Extract the [x, y] coordinate from the center of the cell holding the provided text.  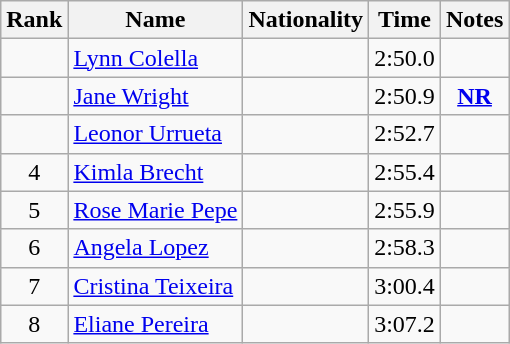
Notes [474, 20]
4 [34, 172]
Rose Marie Pepe [156, 210]
Jane Wright [156, 96]
NR [474, 96]
Name [156, 20]
2:55.9 [405, 210]
2:50.0 [405, 58]
Kimla Brecht [156, 172]
Eliane Pereira [156, 324]
5 [34, 210]
2:52.7 [405, 134]
2:50.9 [405, 96]
Lynn Colella [156, 58]
6 [34, 248]
7 [34, 286]
Angela Lopez [156, 248]
3:00.4 [405, 286]
Leonor Urrueta [156, 134]
8 [34, 324]
3:07.2 [405, 324]
2:58.3 [405, 248]
Nationality [306, 20]
2:55.4 [405, 172]
Time [405, 20]
Cristina Teixeira [156, 286]
Rank [34, 20]
